Pinpoint the cell where the given text exists, returning its [x, y] midpoint coordinate. 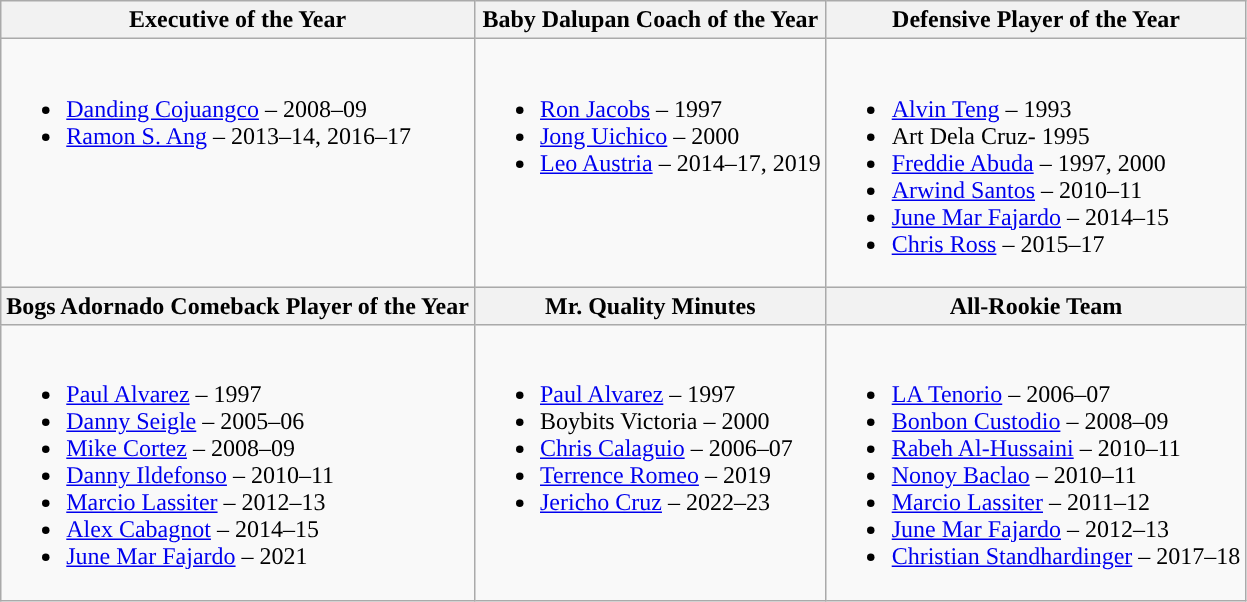
Defensive Player of the Year [1036, 20]
Paul Alvarez – 1997Boybits Victoria – 2000Chris Calaguio – 2006–07Terrence Romeo – 2019Jericho Cruz – 2022–23 [650, 462]
All-Rookie Team [1036, 306]
Bogs Adornado Comeback Player of the Year [238, 306]
Alvin Teng – 1993Art Dela Cruz- 1995Freddie Abuda – 1997, 2000Arwind Santos – 2010–11June Mar Fajardo – 2014–15Chris Ross – 2015–17 [1036, 163]
Executive of the Year [238, 20]
Baby Dalupan Coach of the Year [650, 20]
Ron Jacobs – 1997Jong Uichico – 2000Leo Austria – 2014–17, 2019 [650, 163]
Mr. Quality Minutes [650, 306]
Danding Cojuangco – 2008–09Ramon S. Ang – 2013–14, 2016–17 [238, 163]
